Scan for the cell matching the given text and deliver its (X, Y) coordinate at center. 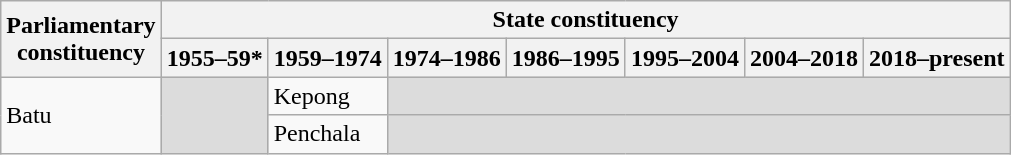
State constituency (586, 20)
1995–2004 (684, 58)
Batu (81, 115)
Penchala (328, 134)
2004–2018 (804, 58)
1955–59* (214, 58)
1986–1995 (566, 58)
Parliamentaryconstituency (81, 39)
1959–1974 (328, 58)
Kepong (328, 96)
1974–1986 (446, 58)
2018–present (936, 58)
